Detect which cell encompasses the target text, then output its [X, Y] center coordinate. 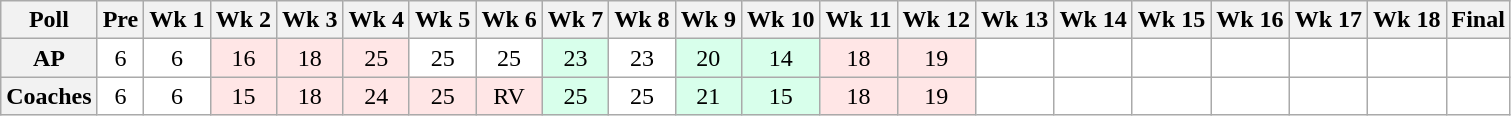
Pre [120, 20]
20 [708, 58]
Wk 7 [575, 20]
Wk 8 [642, 20]
21 [708, 96]
16 [243, 58]
14 [781, 58]
24 [376, 96]
Wk 13 [1014, 20]
Wk 10 [781, 20]
Wk 12 [936, 20]
Wk 16 [1250, 20]
Final [1478, 20]
Wk 18 [1407, 20]
RV [509, 96]
Wk 3 [310, 20]
Wk 2 [243, 20]
Wk 1 [177, 20]
Wk 6 [509, 20]
AP [49, 58]
Wk 9 [708, 20]
Wk 5 [442, 20]
Wk 14 [1093, 20]
Coaches [49, 96]
Poll [49, 20]
Wk 17 [1328, 20]
Wk 11 [858, 20]
Wk 4 [376, 20]
Wk 15 [1171, 20]
